Return (X, Y) of the center of cell containing provided text 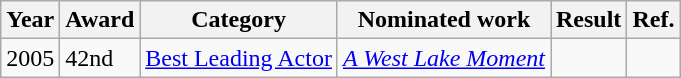
Result (588, 20)
Ref. (654, 20)
A West Lake Moment (444, 58)
Nominated work (444, 20)
Award (100, 20)
Year (30, 20)
Category (239, 20)
Best Leading Actor (239, 58)
42nd (100, 58)
2005 (30, 58)
